Provide the [x, y] coordinate of the cell's center where the given text is located.  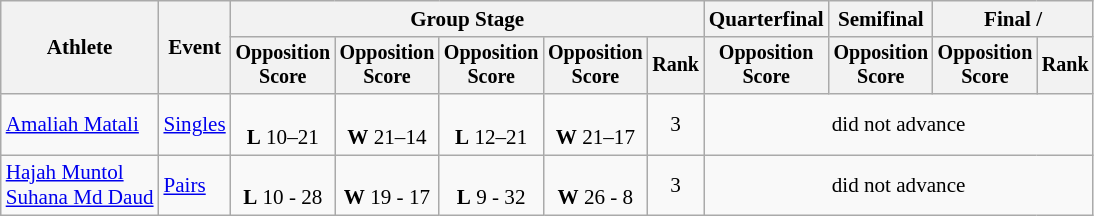
Semifinal [881, 18]
W 26 - 8 [595, 186]
Pairs [195, 186]
Quarterfinal [766, 18]
W 21–14 [387, 124]
Event [195, 48]
Athlete [80, 48]
W 19 - 17 [387, 186]
Group Stage [468, 18]
L 10–21 [283, 124]
L 9 - 32 [491, 186]
Amaliah Matali [80, 124]
W 21–17 [595, 124]
Final / [1013, 18]
Hajah MuntolSuhana Md Daud [80, 186]
Singles [195, 124]
L 12–21 [491, 124]
L 10 - 28 [283, 186]
